Locate the cell with the specified text and output its (x, y) center coordinate. 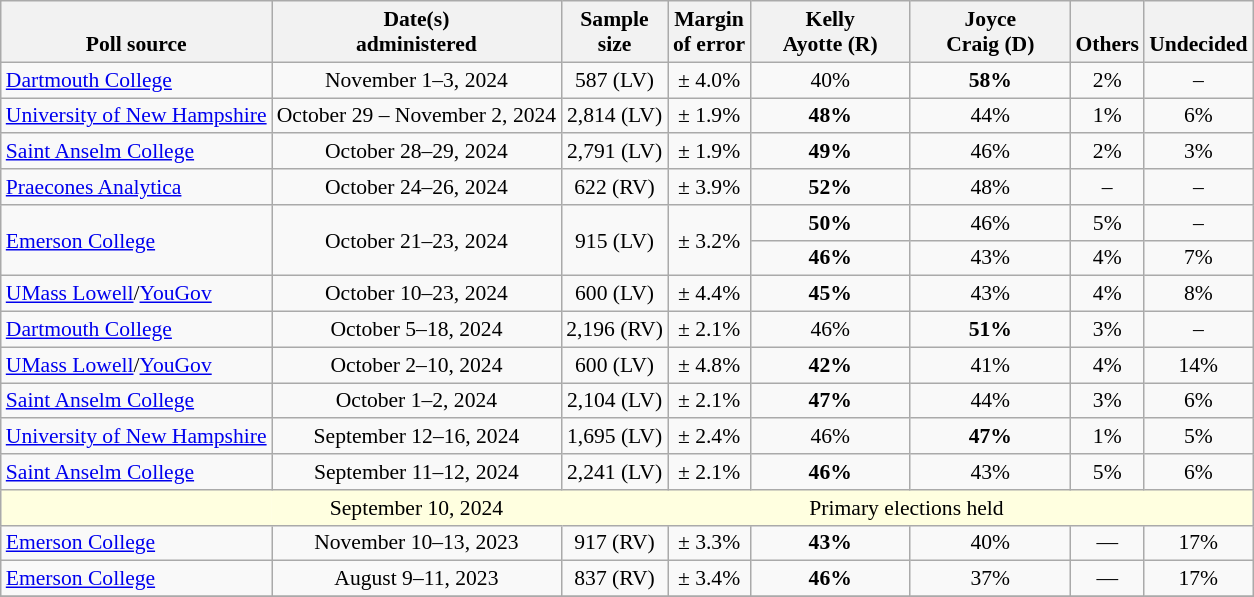
Samplesize (614, 32)
± 4.8% (709, 365)
September 10, 2024 (417, 508)
± 4.0% (709, 80)
± 4.4% (709, 294)
2,241 (LV) (614, 472)
October 5–18, 2024 (417, 330)
November 1–3, 2024 (417, 80)
2,791 (LV) (614, 152)
837 (RV) (614, 579)
Others (1107, 32)
Date(s)administered (417, 32)
± 2.4% (709, 437)
49% (830, 152)
45% (830, 294)
51% (990, 330)
622 (RV) (614, 187)
October 24–26, 2024 (417, 187)
50% (830, 223)
Praecones Analytica (136, 187)
2,104 (LV) (614, 401)
± 3.9% (709, 187)
September 12–16, 2024 (417, 437)
37% (990, 579)
14% (1198, 365)
± 3.3% (709, 543)
October 10–23, 2024 (417, 294)
Undecided (1198, 32)
Poll source (136, 32)
Primary elections held (906, 508)
± 3.2% (709, 240)
8% (1198, 294)
915 (LV) (614, 240)
± 3.4% (709, 579)
October 2–10, 2024 (417, 365)
August 9–11, 2023 (417, 579)
2,814 (LV) (614, 116)
JoyceCraig (D) (990, 32)
587 (LV) (614, 80)
October 1–2, 2024 (417, 401)
917 (RV) (614, 543)
2,196 (RV) (614, 330)
42% (830, 365)
October 28–29, 2024 (417, 152)
52% (830, 187)
October 29 – November 2, 2024 (417, 116)
7% (1198, 258)
1,695 (LV) (614, 437)
Marginof error (709, 32)
September 11–12, 2024 (417, 472)
58% (990, 80)
November 10–13, 2023 (417, 543)
KellyAyotte (R) (830, 32)
October 21–23, 2024 (417, 240)
41% (990, 365)
